Detect which cell encompasses the target text, then output its (x, y) center coordinate. 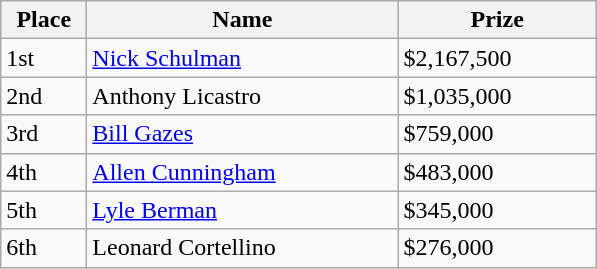
$483,000 (498, 172)
4th (44, 172)
$345,000 (498, 210)
$2,167,500 (498, 58)
$276,000 (498, 248)
5th (44, 210)
Name (242, 20)
Lyle Berman (242, 210)
$1,035,000 (498, 96)
Prize (498, 20)
Leonard Cortellino (242, 248)
Nick Schulman (242, 58)
Place (44, 20)
$759,000 (498, 134)
Bill Gazes (242, 134)
6th (44, 248)
Anthony Licastro (242, 96)
2nd (44, 96)
3rd (44, 134)
Allen Cunningham (242, 172)
1st (44, 58)
